From the cell containing the given text, extract its center point as (x, y) coordinate. 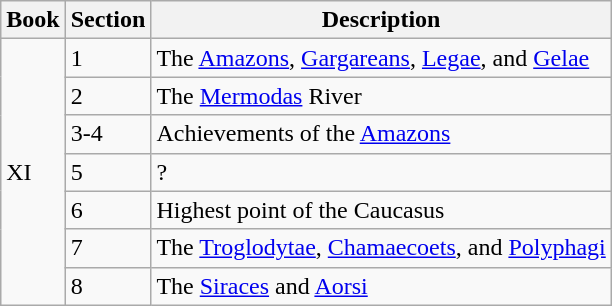
2 (108, 96)
Description (381, 20)
Section (108, 20)
XI (33, 172)
Achievements of the Amazons (381, 134)
3-4 (108, 134)
6 (108, 210)
Highest point of the Caucasus (381, 210)
The Siraces and Aorsi (381, 286)
7 (108, 248)
? (381, 172)
1 (108, 58)
The Amazons, Gargareans, Legae, and Gelae (381, 58)
The Mermodas River (381, 96)
8 (108, 286)
5 (108, 172)
The Troglodytae, Chamaecoets, and Polyphagi (381, 248)
Book (33, 20)
